Return [x, y] of the center of cell containing provided text 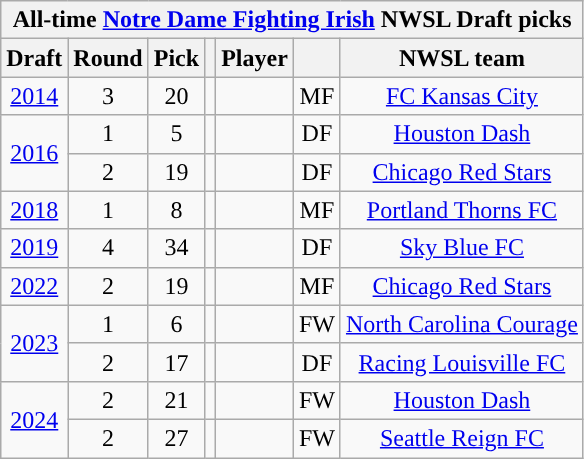
2024 [34, 419]
FC Kansas City [462, 96]
Sky Blue FC [462, 248]
Racing Louisville FC [462, 362]
17 [176, 362]
2018 [34, 210]
North Carolina Courage [462, 324]
2016 [34, 153]
8 [176, 210]
Pick [176, 58]
NWSL team [462, 58]
2023 [34, 343]
21 [176, 400]
Seattle Reign FC [462, 438]
Draft [34, 58]
2022 [34, 286]
6 [176, 324]
20 [176, 96]
Player [255, 58]
27 [176, 438]
4 [108, 248]
5 [176, 134]
Portland Thorns FC [462, 210]
2014 [34, 96]
All-time Notre Dame Fighting Irish NWSL Draft picks [292, 20]
3 [108, 96]
Round [108, 58]
2019 [34, 248]
34 [176, 248]
